Extract the [x, y] coordinate from the center of the cell holding the provided text.  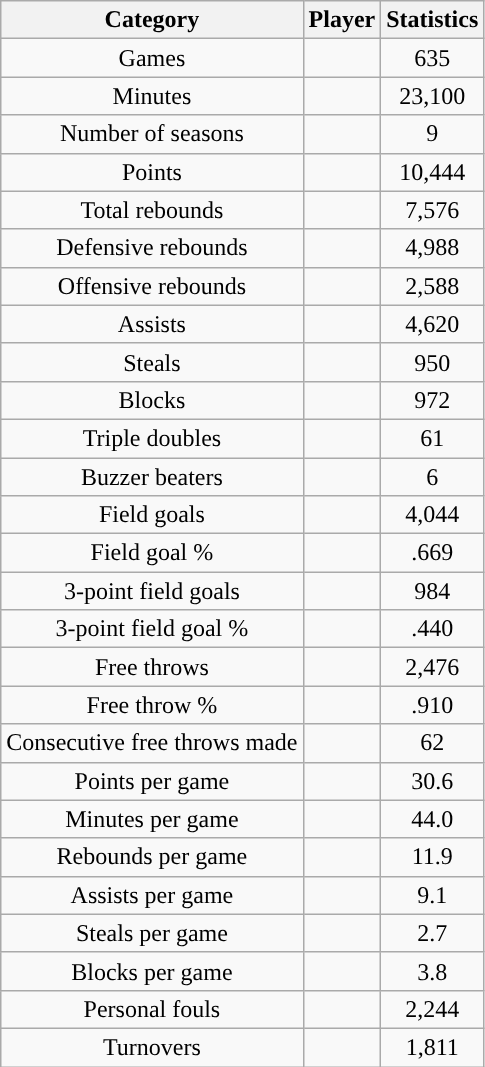
635 [432, 58]
Personal fouls [152, 1009]
23,100 [432, 96]
Player [342, 20]
Total rebounds [152, 210]
Assists [152, 324]
Minutes [152, 96]
Points per game [152, 781]
4,044 [432, 515]
62 [432, 743]
.440 [432, 629]
10,444 [432, 172]
2.7 [432, 933]
6 [432, 477]
.910 [432, 705]
30.6 [432, 781]
2,476 [432, 667]
3-point field goal % [152, 629]
.669 [432, 553]
7,576 [432, 210]
984 [432, 591]
4,988 [432, 248]
Statistics [432, 20]
Consecutive free throws made [152, 743]
Blocks [152, 400]
Points [152, 172]
3.8 [432, 971]
Minutes per game [152, 819]
Triple doubles [152, 438]
9.1 [432, 895]
Games [152, 58]
2,244 [432, 1009]
Field goals [152, 515]
61 [432, 438]
Rebounds per game [152, 857]
Steals [152, 362]
Blocks per game [152, 971]
Offensive rebounds [152, 286]
Free throws [152, 667]
Category [152, 20]
Free throw % [152, 705]
11.9 [432, 857]
1,811 [432, 1047]
Assists per game [152, 895]
Turnovers [152, 1047]
Field goal % [152, 553]
Steals per game [152, 933]
Defensive rebounds [152, 248]
9 [432, 134]
Buzzer beaters [152, 477]
950 [432, 362]
3-point field goals [152, 591]
972 [432, 400]
2,588 [432, 286]
44.0 [432, 819]
4,620 [432, 324]
Number of seasons [152, 134]
